Locate the cell with the specified text and output its [X, Y] center coordinate. 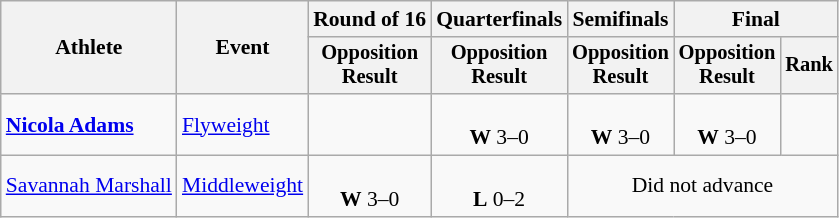
Event [242, 48]
L 0–2 [499, 186]
Did not advance [702, 186]
Rank [809, 66]
Flyweight [242, 124]
Nicola Adams [89, 124]
Round of 16 [370, 19]
Middleweight [242, 186]
Final [756, 19]
Quarterfinals [499, 19]
Athlete [89, 48]
Semifinals [620, 19]
Savannah Marshall [89, 186]
